Return (x, y) of the center of cell containing provided text 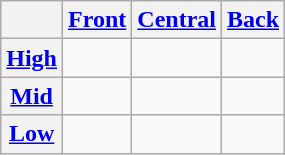
High (32, 58)
Back (254, 20)
Central (177, 20)
Front (98, 20)
Low (32, 134)
Mid (32, 96)
